Search for the cell housing the specified text and yield its [x, y] center coordinate. 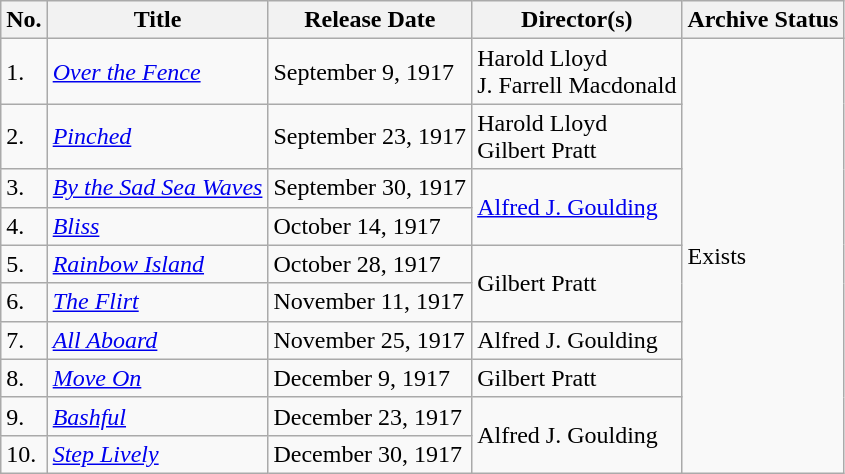
8. [24, 378]
By the Sad Sea Waves [158, 188]
1. [24, 72]
December 23, 1917 [370, 416]
10. [24, 454]
November 25, 1917 [370, 340]
Bashful [158, 416]
September 30, 1917 [370, 188]
Pinched [158, 136]
December 9, 1917 [370, 378]
2. [24, 136]
Archive Status [763, 20]
5. [24, 264]
September 23, 1917 [370, 136]
3. [24, 188]
Step Lively [158, 454]
Title [158, 20]
Harold LloydGilbert Pratt [577, 136]
The Flirt [158, 302]
November 11, 1917 [370, 302]
All Aboard [158, 340]
9. [24, 416]
Bliss [158, 226]
Release Date [370, 20]
No. [24, 20]
4. [24, 226]
Director(s) [577, 20]
September 9, 1917 [370, 72]
Exists [763, 256]
7. [24, 340]
October 14, 1917 [370, 226]
October 28, 1917 [370, 264]
Move On [158, 378]
Rainbow Island [158, 264]
Harold LloydJ. Farrell Macdonald [577, 72]
Over the Fence [158, 72]
December 30, 1917 [370, 454]
6. [24, 302]
